Return (X, Y) of the center of cell containing provided text 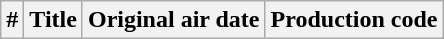
Title (54, 20)
# (12, 20)
Original air date (174, 20)
Production code (354, 20)
